Identify which cell holds the provided text, then report its (x, y) central coordinate. 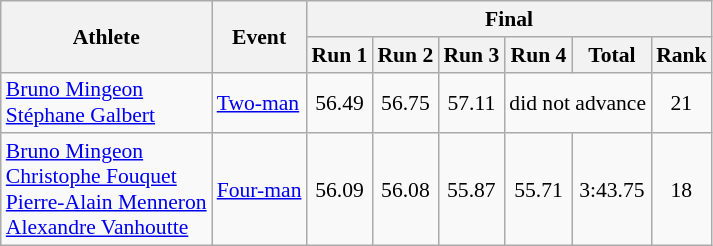
18 (682, 190)
Athlete (106, 36)
Event (260, 36)
57.11 (471, 102)
Total (612, 55)
56.75 (405, 102)
56.49 (340, 102)
56.08 (405, 190)
56.09 (340, 190)
did not advance (578, 102)
Run 3 (471, 55)
55.71 (538, 190)
21 (682, 102)
Bruno MingeonChristophe FouquetPierre-Alain MenneronAlexandre Vanhoutte (106, 190)
Two-man (260, 102)
Final (510, 19)
3:43.75 (612, 190)
Run 4 (538, 55)
55.87 (471, 190)
Run 2 (405, 55)
Four-man (260, 190)
Rank (682, 55)
Run 1 (340, 55)
Bruno MingeonStéphane Galbert (106, 102)
